Find where the given text appears and provide that cell's center as [x, y] coordinate. 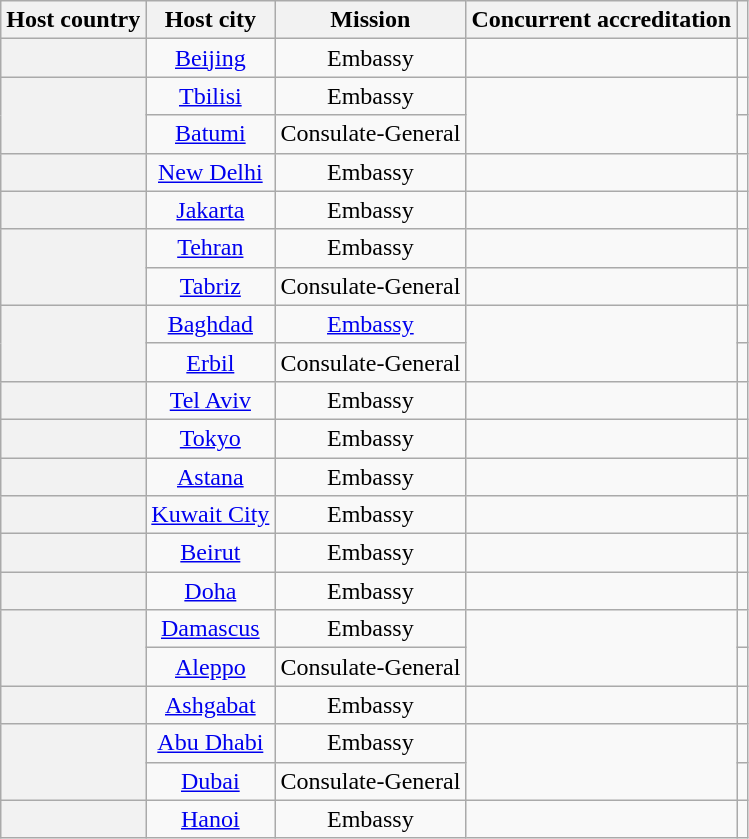
Batumi [210, 134]
Tbilisi [210, 96]
Beijing [210, 58]
Beirut [210, 553]
New Delhi [210, 172]
Baghdad [210, 324]
Jakarta [210, 210]
Tabriz [210, 286]
Dubai [210, 781]
Abu Dhabi [210, 743]
Mission [370, 20]
Tokyo [210, 438]
Doha [210, 591]
Astana [210, 477]
Ashgabat [210, 705]
Kuwait City [210, 515]
Erbil [210, 362]
Host city [210, 20]
Concurrent accreditation [602, 20]
Aleppo [210, 667]
Tel Aviv [210, 400]
Tehran [210, 248]
Damascus [210, 629]
Host country [74, 20]
Hanoi [210, 819]
